Identify which cell holds the provided text, then report its [X, Y] central coordinate. 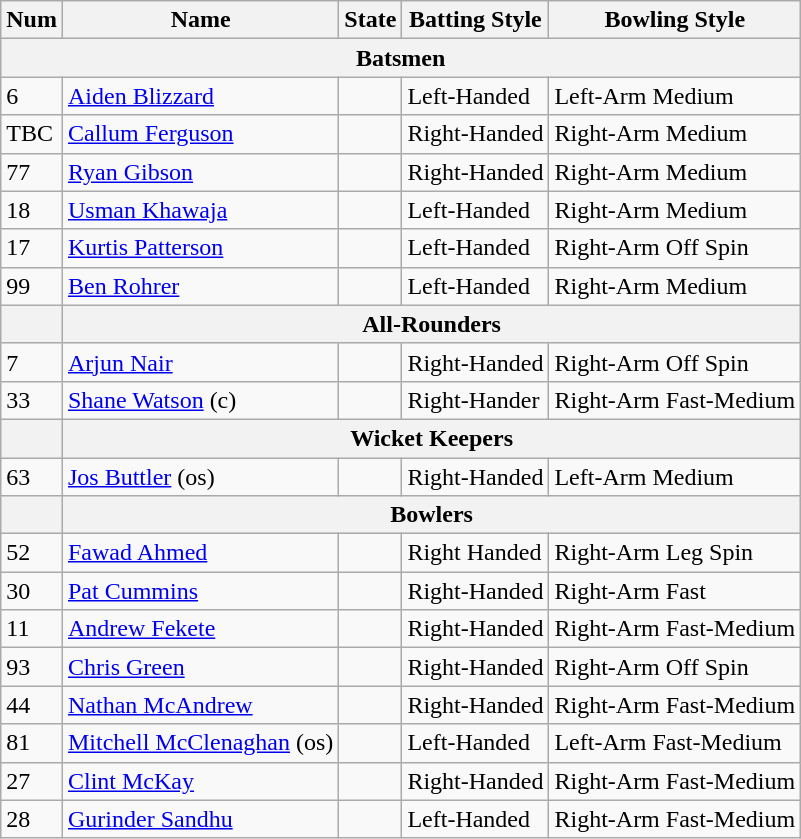
93 [32, 667]
33 [32, 400]
Andrew Fekete [200, 629]
17 [32, 248]
7 [32, 362]
Right-Hander [476, 400]
18 [32, 210]
Arjun Nair [200, 362]
63 [32, 477]
81 [32, 743]
Nathan McAndrew [200, 705]
Clint McKay [200, 781]
30 [32, 591]
Ryan Gibson [200, 172]
52 [32, 553]
Fawad Ahmed [200, 553]
11 [32, 629]
77 [32, 172]
28 [32, 819]
Left-Arm Fast-Medium [675, 743]
Aiden Blizzard [200, 96]
6 [32, 96]
Wicket Keepers [431, 438]
All-Rounders [431, 324]
State [370, 20]
Batsmen [401, 58]
Usman Khawaja [200, 210]
Gurinder Sandhu [200, 819]
Right Handed [476, 553]
Name [200, 20]
Shane Watson (c) [200, 400]
Jos Buttler (os) [200, 477]
Right-Arm Leg Spin [675, 553]
Callum Ferguson [200, 134]
Kurtis Patterson [200, 248]
TBC [32, 134]
Bowling Style [675, 20]
Right-Arm Fast [675, 591]
Chris Green [200, 667]
Batting Style [476, 20]
99 [32, 286]
44 [32, 705]
Ben Rohrer [200, 286]
27 [32, 781]
Mitchell McClenaghan (os) [200, 743]
Num [32, 20]
Bowlers [431, 515]
Pat Cummins [200, 591]
